Determine the [X, Y] coordinate at the center of the cell enclosing the given text.  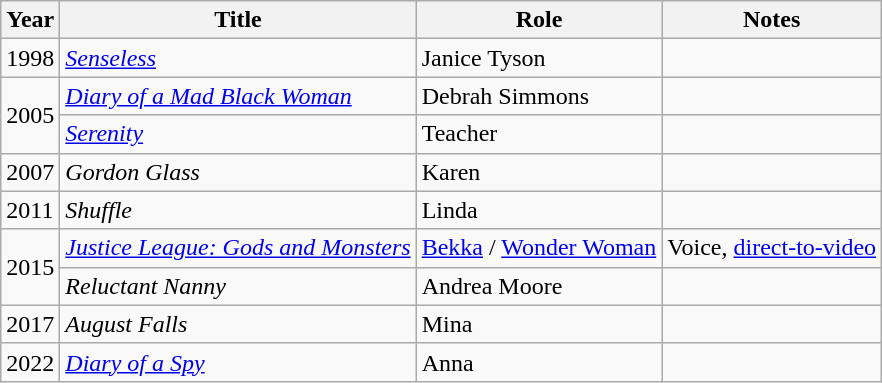
Bekka / Wonder Woman [539, 248]
2007 [30, 172]
Teacher [539, 134]
Voice, direct-to-video [772, 248]
Senseless [238, 58]
Karen [539, 172]
Andrea Moore [539, 286]
Year [30, 20]
Debrah Simmons [539, 96]
Shuffle [238, 210]
August Falls [238, 324]
Diary of a Mad Black Woman [238, 96]
2015 [30, 267]
2022 [30, 362]
Serenity [238, 134]
Justice League: Gods and Monsters [238, 248]
Anna [539, 362]
Reluctant Nanny [238, 286]
Janice Tyson [539, 58]
Title [238, 20]
2005 [30, 115]
Notes [772, 20]
2017 [30, 324]
Linda [539, 210]
Gordon Glass [238, 172]
Role [539, 20]
1998 [30, 58]
Mina [539, 324]
Diary of a Spy [238, 362]
2011 [30, 210]
